Determine the [X, Y] coordinate at the center of the cell enclosing the given text.  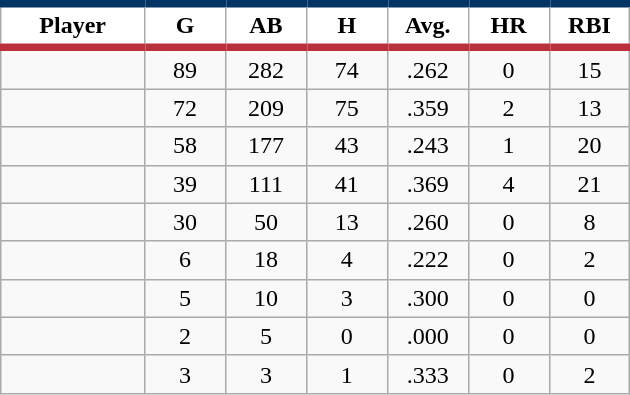
20 [590, 146]
72 [186, 108]
75 [346, 108]
.300 [428, 298]
10 [266, 298]
G [186, 26]
43 [346, 146]
Avg. [428, 26]
.369 [428, 184]
.333 [428, 374]
HR [508, 26]
111 [266, 184]
282 [266, 68]
.260 [428, 222]
H [346, 26]
209 [266, 108]
.222 [428, 260]
.262 [428, 68]
6 [186, 260]
8 [590, 222]
74 [346, 68]
50 [266, 222]
RBI [590, 26]
15 [590, 68]
.000 [428, 336]
41 [346, 184]
58 [186, 146]
.359 [428, 108]
Player [73, 26]
39 [186, 184]
30 [186, 222]
AB [266, 26]
.243 [428, 146]
89 [186, 68]
21 [590, 184]
177 [266, 146]
18 [266, 260]
